Locate the cell with the specified text and output its (x, y) center coordinate. 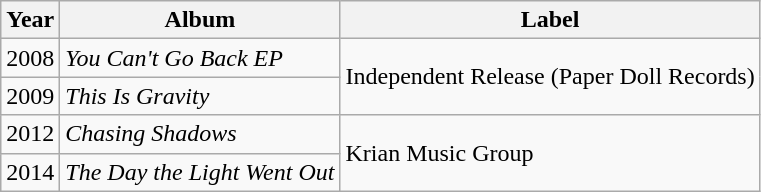
Label (550, 20)
2012 (30, 134)
The Day the Light Went Out (200, 172)
2009 (30, 96)
You Can't Go Back EP (200, 58)
Independent Release (Paper Doll Records) (550, 77)
Album (200, 20)
2008 (30, 58)
Year (30, 20)
2014 (30, 172)
Krian Music Group (550, 153)
This Is Gravity (200, 96)
Chasing Shadows (200, 134)
